Return the [x, y] coordinate for the center point of the cell that contains the specified text.  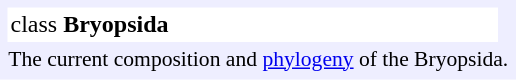
The current composition and phylogeny of the Bryopsida. [258, 58]
class Bryopsida [252, 24]
